Return [X, Y] of the center of cell containing provided text 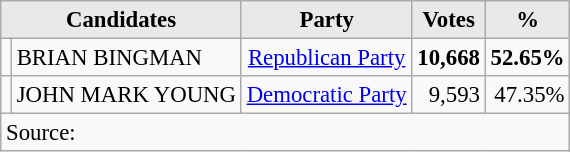
JOHN MARK YOUNG [126, 95]
% [528, 20]
10,668 [448, 58]
47.35% [528, 95]
Votes [448, 20]
Candidates [122, 20]
Democratic Party [326, 95]
BRIAN BINGMAN [126, 58]
52.65% [528, 58]
9,593 [448, 95]
Republican Party [326, 58]
Source: [286, 133]
Party [326, 20]
